Return the [X, Y] coordinate for the center point of the cell that contains the specified text.  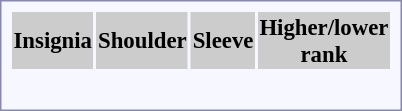
Sleeve [223, 40]
Insignia [53, 40]
Higher/lowerrank [324, 40]
Shoulder [143, 40]
